Return the [X, Y] coordinate for the center point of the cell that contains the specified text.  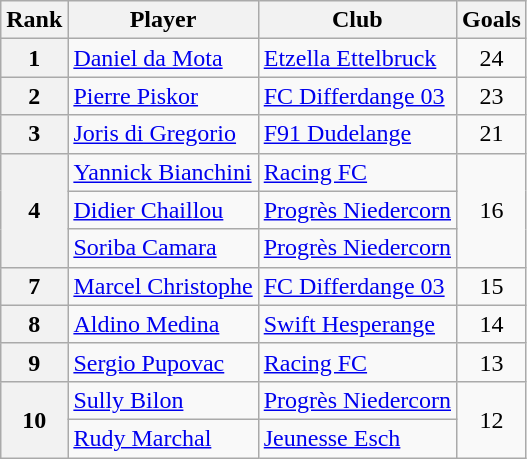
Rank [34, 20]
16 [492, 210]
Rudy Marchal [163, 438]
Jeunesse Esch [357, 438]
23 [492, 96]
Marcel Christophe [163, 286]
Daniel da Mota [163, 58]
14 [492, 324]
Joris di Gregorio [163, 134]
Didier Chaillou [163, 210]
Etzella Ettelbruck [357, 58]
Pierre Piskor [163, 96]
7 [34, 286]
Aldino Medina [163, 324]
1 [34, 58]
2 [34, 96]
Sully Bilon [163, 400]
Club [357, 20]
Yannick Bianchini [163, 172]
Sergio Pupovac [163, 362]
Soriba Camara [163, 248]
21 [492, 134]
15 [492, 286]
Goals [492, 20]
4 [34, 210]
3 [34, 134]
13 [492, 362]
8 [34, 324]
Player [163, 20]
10 [34, 419]
24 [492, 58]
Swift Hesperange [357, 324]
F91 Dudelange [357, 134]
9 [34, 362]
12 [492, 419]
